Output the [x, y] coordinate of the center of the cell containing the given text.  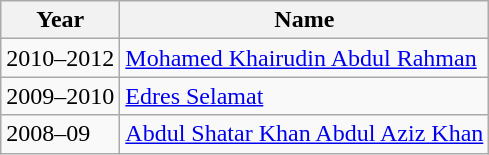
Year [60, 20]
Mohamed Khairudin Abdul Rahman [304, 58]
2010–2012 [60, 58]
Abdul Shatar Khan Abdul Aziz Khan [304, 134]
2009–2010 [60, 96]
2008–09 [60, 134]
Name [304, 20]
Edres Selamat [304, 96]
